Determine the (x, y) coordinate at the center of the cell enclosing the given text.  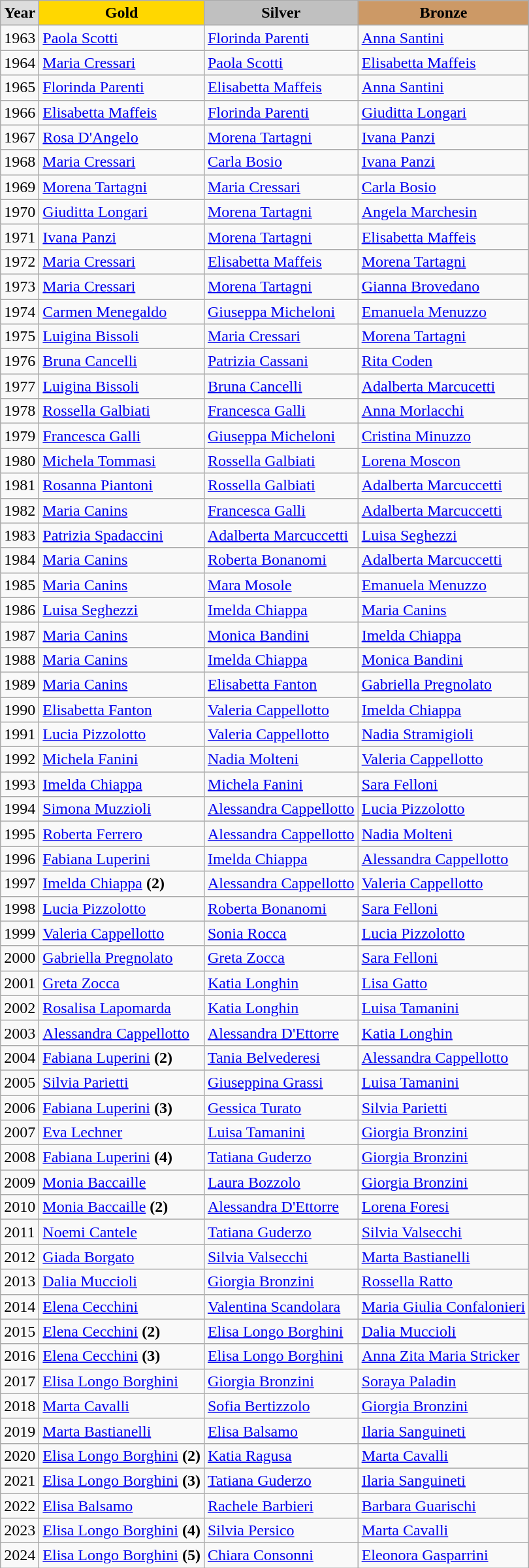
Valentina Scandolara (281, 1307)
Patrizia Cassani (281, 361)
Lorena Foresi (443, 1207)
2003 (20, 1033)
Tania Belvederesi (281, 1058)
2023 (20, 1531)
Fabiana Luperini (3) (121, 1108)
1964 (20, 63)
Fabiana Luperini (4) (121, 1158)
2006 (20, 1108)
Laura Bozzolo (281, 1182)
2015 (20, 1331)
1982 (20, 510)
2014 (20, 1307)
2007 (20, 1133)
Michela Tommasi (121, 461)
Simona Muzzioli (121, 809)
2020 (20, 1456)
Rosanna Piantoni (121, 486)
2011 (20, 1232)
Imelda Chiappa (2) (121, 884)
1989 (20, 684)
Elena Cecchini (121, 1307)
Monia Baccaille (2) (121, 1207)
1993 (20, 784)
Elena Cecchini (3) (121, 1356)
1987 (20, 635)
Mara Mosole (281, 585)
Monia Baccaille (121, 1182)
Rosa D'Angelo (121, 137)
Eva Lechner (121, 1133)
Barbara Guarischi (443, 1505)
Lisa Gatto (443, 983)
Roberta Ferrero (121, 834)
Giuseppina Grassi (281, 1082)
1977 (20, 386)
Elisa Longo Borghini (5) (121, 1556)
2001 (20, 983)
Patrizia Spadaccini (121, 535)
1973 (20, 286)
2000 (20, 958)
1976 (20, 361)
Elisa Longo Borghini (2) (121, 1456)
Soraya Paladin (443, 1381)
Carmen Menegaldo (121, 312)
Nadia Stramigioli (443, 735)
Gessica Turato (281, 1108)
1966 (20, 112)
2022 (20, 1505)
1992 (20, 759)
1988 (20, 659)
Silver (281, 13)
2018 (20, 1406)
Elisa Longo Borghini (3) (121, 1480)
Gianna Brovedano (443, 286)
Katia Ragusa (281, 1456)
1967 (20, 137)
2024 (20, 1556)
2021 (20, 1480)
1995 (20, 834)
1965 (20, 88)
Sonia Rocca (281, 933)
1998 (20, 909)
1981 (20, 486)
1990 (20, 709)
1971 (20, 237)
1980 (20, 461)
Cristina Minuzzo (443, 436)
1975 (20, 337)
Year (20, 13)
1963 (20, 38)
Rosalisa Lapomarda (121, 1008)
2016 (20, 1356)
Sofia Bertizzolo (281, 1406)
Rita Coden (443, 361)
2008 (20, 1158)
1978 (20, 411)
1996 (20, 859)
2009 (20, 1182)
2013 (20, 1282)
Rossella Ratto (443, 1282)
1972 (20, 261)
2017 (20, 1381)
Anna Zita Maria Stricker (443, 1356)
1997 (20, 884)
1968 (20, 162)
Maria Giulia Confalonieri (443, 1307)
1979 (20, 436)
1983 (20, 535)
1969 (20, 187)
Gold (121, 13)
2004 (20, 1058)
1970 (20, 212)
2019 (20, 1431)
Giada Borgato (121, 1257)
Anna Morlacchi (443, 411)
2002 (20, 1008)
1986 (20, 610)
Lorena Moscon (443, 461)
1999 (20, 933)
Rachele Barbieri (281, 1505)
Elisa Longo Borghini (4) (121, 1531)
Noemi Cantele (121, 1232)
2012 (20, 1257)
2005 (20, 1082)
Elena Cecchini (2) (121, 1331)
Silvia Persico (281, 1531)
2010 (20, 1207)
Bronze (443, 13)
Chiara Consonni (281, 1556)
1991 (20, 735)
Angela Marchesin (443, 212)
1974 (20, 312)
1984 (20, 560)
Eleonora Gasparrini (443, 1556)
Fabiana Luperini (2) (121, 1058)
1985 (20, 585)
Fabiana Luperini (121, 859)
1994 (20, 809)
Adalberta Marcucetti (443, 386)
